Scan for the cell matching the given text and deliver its [x, y] coordinate at center. 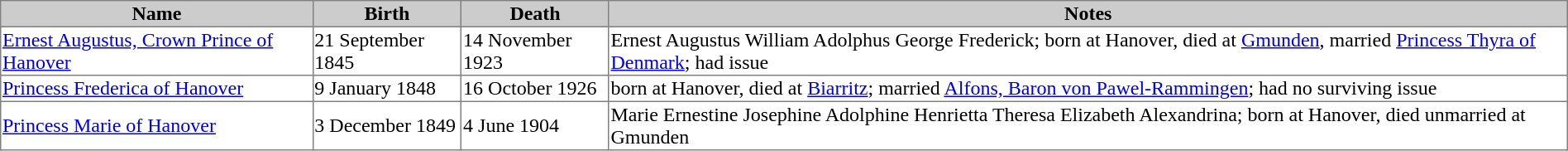
16 October 1926 [535, 89]
Ernest Augustus, Crown Prince of Hanover [157, 51]
9 January 1848 [387, 89]
Princess Frederica of Hanover [157, 89]
Death [535, 14]
Birth [387, 14]
born at Hanover, died at Biarritz; married Alfons, Baron von Pawel-Rammingen; had no surviving issue [1088, 89]
14 November 1923 [535, 51]
Name [157, 14]
Notes [1088, 14]
21 September 1845 [387, 51]
4 June 1904 [535, 125]
Princess Marie of Hanover [157, 125]
Marie Ernestine Josephine Adolphine Henrietta Theresa Elizabeth Alexandrina; born at Hanover, died unmarried at Gmunden [1088, 125]
3 December 1849 [387, 125]
Ernest Augustus William Adolphus George Frederick; born at Hanover, died at Gmunden, married Princess Thyra of Denmark; had issue [1088, 51]
